Scan for the cell matching the given text and deliver its (X, Y) coordinate at center. 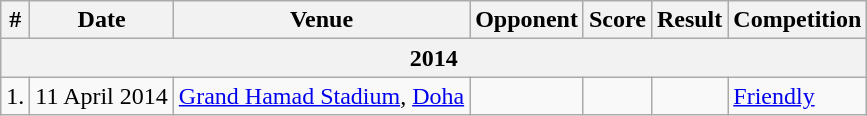
1. (16, 96)
Score (617, 20)
Venue (321, 20)
Competition (798, 20)
Grand Hamad Stadium, Doha (321, 96)
2014 (434, 58)
Date (102, 20)
Result (689, 20)
Opponent (527, 20)
# (16, 20)
Friendly (798, 96)
11 April 2014 (102, 96)
